Locate the cell with the specified text and output its [x, y] center coordinate. 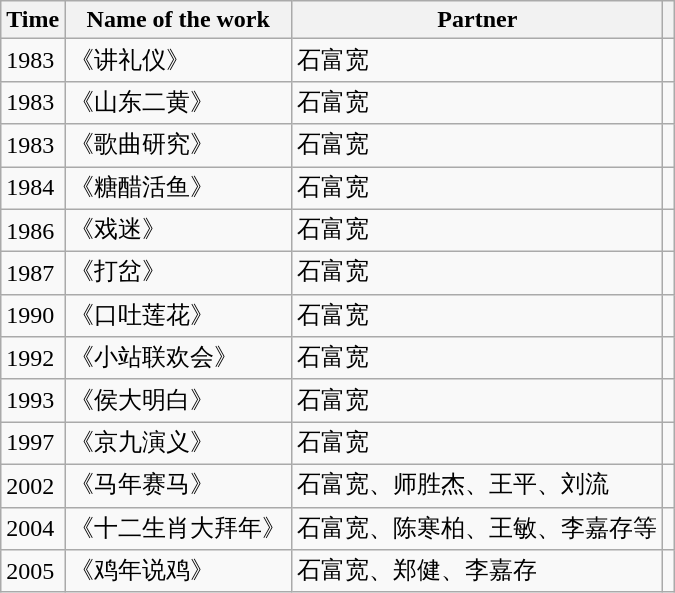
2005 [33, 572]
《口吐莲花》 [178, 316]
1997 [33, 444]
《歌曲研究》 [178, 146]
1986 [33, 230]
Name of the work [178, 20]
1990 [33, 316]
《小站联欢会》 [178, 358]
《鸡年说鸡》 [178, 572]
石富宽、郑健、李嘉存 [478, 572]
1984 [33, 188]
2002 [33, 486]
《马年赛马》 [178, 486]
石富宽、师胜杰、王平、刘流 [478, 486]
Partner [478, 20]
《糖醋活鱼》 [178, 188]
《京九演义》 [178, 444]
《打岔》 [178, 274]
Time [33, 20]
《侯大明白》 [178, 400]
1993 [33, 400]
1987 [33, 274]
《十二生肖大拜年》 [178, 528]
《讲礼仪》 [178, 60]
《山东二黄》 [178, 102]
2004 [33, 528]
石富宽、陈寒柏、王敏、李嘉存等 [478, 528]
《戏迷》 [178, 230]
1992 [33, 358]
